Capture the cell that displays the provided text and extract its (x, y) central coordinate. 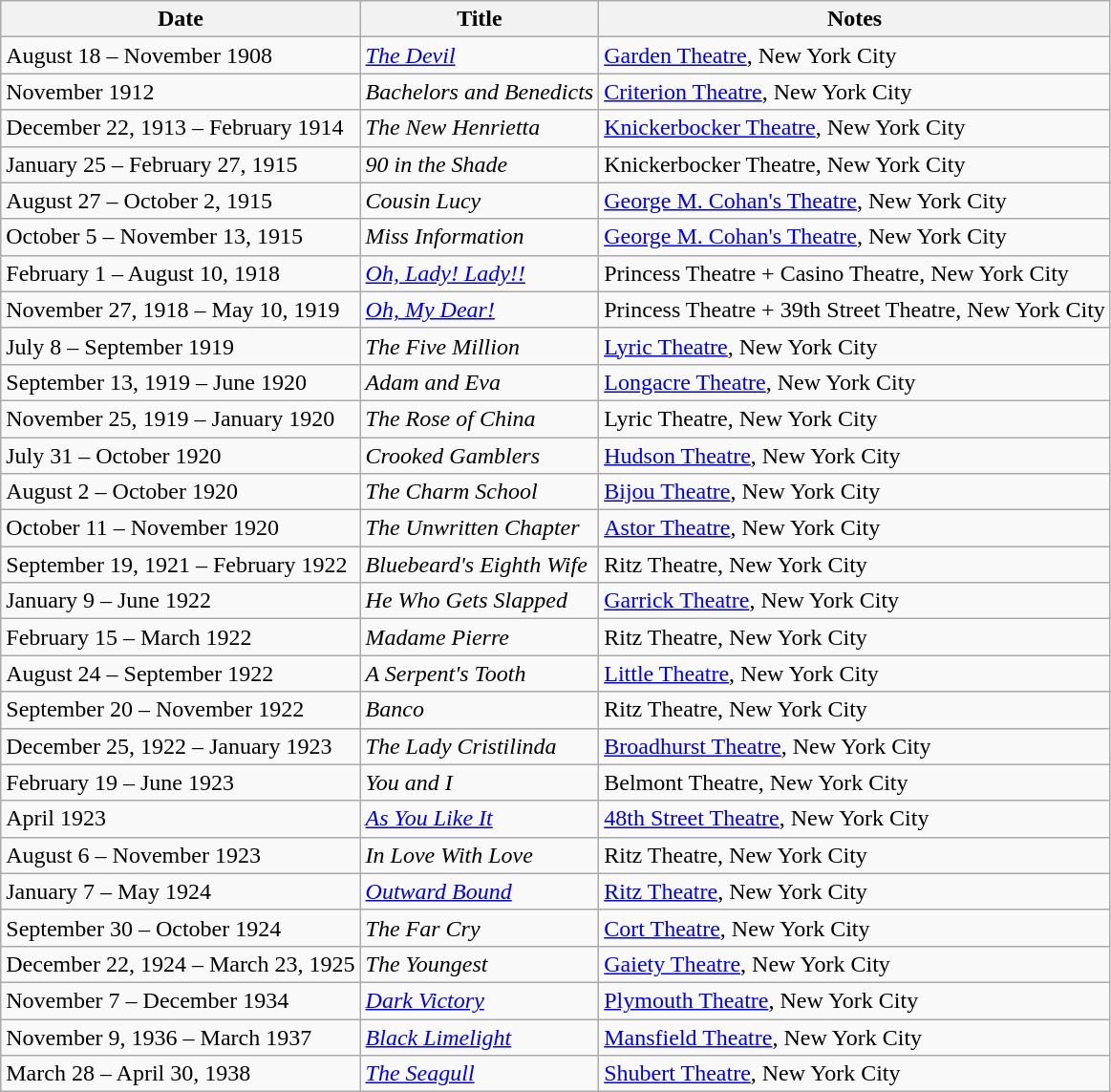
The Far Cry (480, 928)
As You Like It (480, 819)
January 25 – February 27, 1915 (181, 164)
Oh, Lady! Lady!! (480, 273)
The Charm School (480, 492)
Hudson Theatre, New York City (855, 456)
Dark Victory (480, 1000)
Black Limelight (480, 1037)
February 15 – March 1922 (181, 637)
The Unwritten Chapter (480, 528)
Mansfield Theatre, New York City (855, 1037)
November 25, 1919 – January 1920 (181, 418)
February 1 – August 10, 1918 (181, 273)
November 7 – December 1934 (181, 1000)
Gaiety Theatre, New York City (855, 964)
Oh, My Dear! (480, 310)
July 31 – October 1920 (181, 456)
December 22, 1924 – March 23, 1925 (181, 964)
The New Henrietta (480, 128)
Miss Information (480, 237)
The Youngest (480, 964)
December 22, 1913 – February 1914 (181, 128)
February 19 – June 1923 (181, 782)
December 25, 1922 – January 1923 (181, 746)
Princess Theatre + 39th Street Theatre, New York City (855, 310)
January 9 – June 1922 (181, 601)
Bluebeard's Eighth Wife (480, 565)
January 7 – May 1924 (181, 891)
Date (181, 19)
Princess Theatre + Casino Theatre, New York City (855, 273)
Garrick Theatre, New York City (855, 601)
Longacre Theatre, New York City (855, 382)
48th Street Theatre, New York City (855, 819)
Little Theatre, New York City (855, 674)
90 in the Shade (480, 164)
August 2 – October 1920 (181, 492)
The Devil (480, 55)
September 30 – October 1924 (181, 928)
September 20 – November 1922 (181, 710)
In Love With Love (480, 855)
October 5 – November 13, 1915 (181, 237)
Cousin Lucy (480, 201)
Bijou Theatre, New York City (855, 492)
July 8 – September 1919 (181, 346)
August 18 – November 1908 (181, 55)
The Rose of China (480, 418)
September 13, 1919 – June 1920 (181, 382)
Banco (480, 710)
March 28 – April 30, 1938 (181, 1074)
Belmont Theatre, New York City (855, 782)
Criterion Theatre, New York City (855, 92)
August 6 – November 1923 (181, 855)
Outward Bound (480, 891)
September 19, 1921 – February 1922 (181, 565)
Title (480, 19)
November 1912 (181, 92)
Crooked Gamblers (480, 456)
Bachelors and Benedicts (480, 92)
He Who Gets Slapped (480, 601)
November 27, 1918 – May 10, 1919 (181, 310)
August 27 – October 2, 1915 (181, 201)
A Serpent's Tooth (480, 674)
November 9, 1936 – March 1937 (181, 1037)
Adam and Eva (480, 382)
Notes (855, 19)
The Lady Cristilinda (480, 746)
The Seagull (480, 1074)
August 24 – September 1922 (181, 674)
Broadhurst Theatre, New York City (855, 746)
October 11 – November 1920 (181, 528)
Astor Theatre, New York City (855, 528)
Plymouth Theatre, New York City (855, 1000)
Garden Theatre, New York City (855, 55)
Madame Pierre (480, 637)
Cort Theatre, New York City (855, 928)
April 1923 (181, 819)
Shubert Theatre, New York City (855, 1074)
You and I (480, 782)
The Five Million (480, 346)
